Return the [X, Y] coordinate for the center point of the cell that contains the specified text.  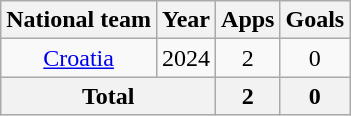
Total [108, 96]
Goals [315, 20]
Year [186, 20]
Croatia [79, 58]
2024 [186, 58]
Apps [248, 20]
National team [79, 20]
